Scan for the cell matching the given text and deliver its (X, Y) coordinate at center. 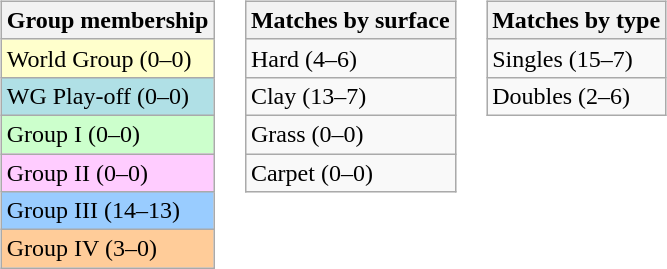
Clay (13–7) (350, 96)
Group II (0–0) (108, 173)
Group IV (3–0) (108, 249)
Doubles (2–6) (576, 96)
Singles (15–7) (576, 58)
WG Play-off (0–0) (108, 96)
World Group (0–0) (108, 58)
Group III (14–13) (108, 211)
Grass (0–0) (350, 134)
Matches by type (576, 20)
Hard (4–6) (350, 58)
Matches by surface (350, 20)
Group I (0–0) (108, 134)
Group membership (108, 20)
Carpet (0–0) (350, 173)
